Detect which cell encompasses the target text, then output its [x, y] center coordinate. 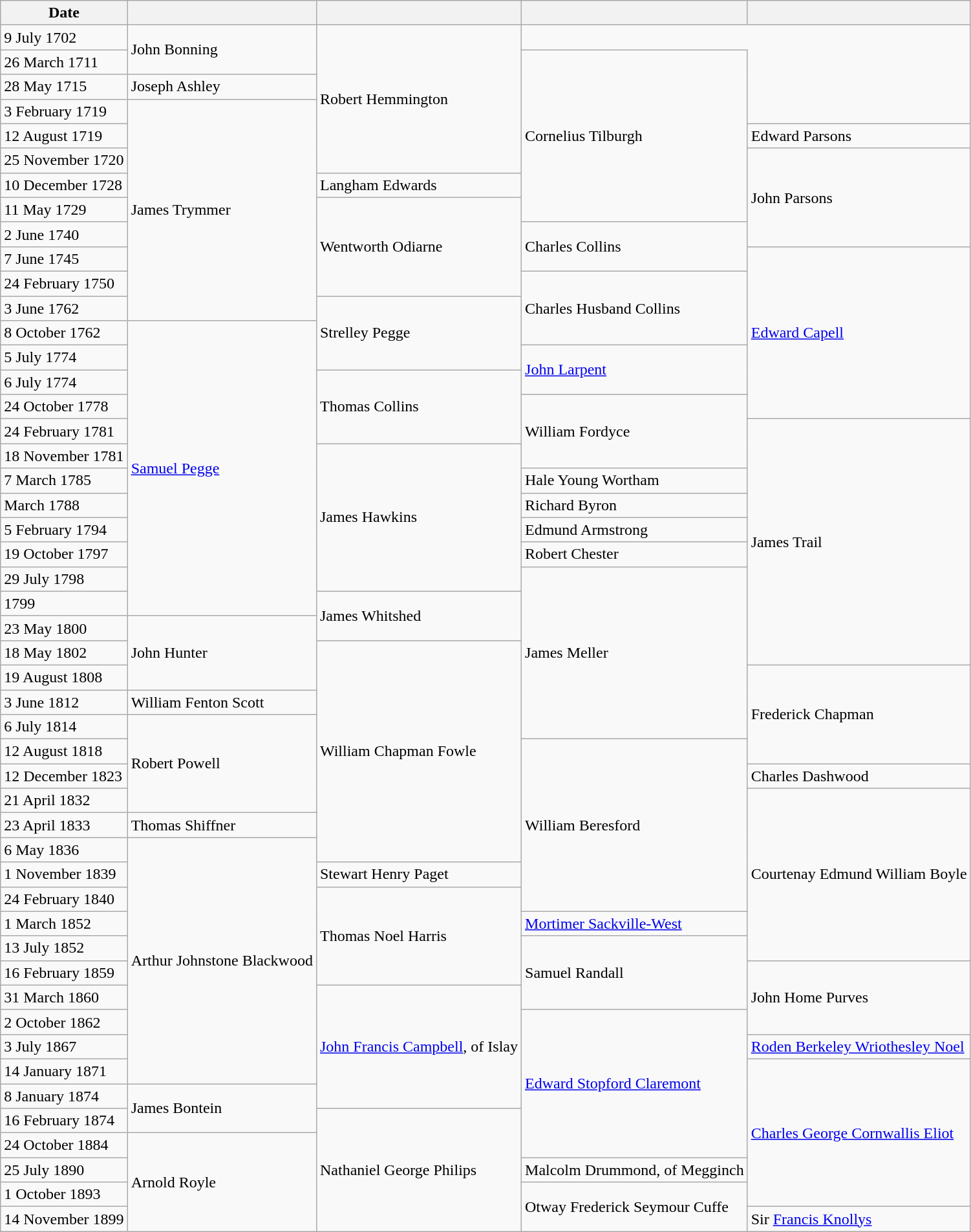
Joseph Ashley [222, 87]
Langham Edwards [419, 185]
Sir Francis Knollys [859, 1219]
Thomas Collins [419, 407]
John Bonning [222, 50]
23 May 1800 [64, 628]
John Francis Campbell, of Islay [419, 1046]
31 March 1860 [64, 997]
24 February 1750 [64, 283]
14 January 1871 [64, 1071]
23 April 1833 [64, 825]
7 March 1785 [64, 481]
Robert Powell [222, 764]
25 July 1890 [64, 1170]
2 June 1740 [64, 234]
Edward Capell [859, 332]
James Trymmer [222, 210]
James Bontein [222, 1108]
24 October 1884 [64, 1145]
Mortimer Sackville-West [635, 924]
3 July 1867 [64, 1046]
Charles Husband Collins [635, 308]
6 May 1836 [64, 850]
9 July 1702 [64, 38]
16 February 1859 [64, 973]
Samuel Pegge [222, 468]
19 October 1797 [64, 554]
Stewart Henry Paget [419, 874]
John Parsons [859, 197]
William Chapman Fowle [419, 751]
10 December 1728 [64, 185]
2 October 1862 [64, 1022]
John Larpent [635, 370]
Cornelius Tilburgh [635, 136]
Thomas Shiffner [222, 825]
Frederick Chapman [859, 714]
William Beresford [635, 825]
1 March 1852 [64, 924]
29 July 1798 [64, 579]
12 August 1818 [64, 751]
Richard Byron [635, 505]
March 1788 [64, 505]
28 May 1715 [64, 87]
Robert Chester [635, 554]
8 January 1874 [64, 1096]
Charles Collins [635, 246]
Wentworth Odiarne [419, 246]
21 April 1832 [64, 801]
James Trail [859, 542]
Malcolm Drummond, of Megginch [635, 1170]
Hale Young Wortham [635, 481]
26 March 1711 [64, 62]
5 February 1794 [64, 530]
3 February 1719 [64, 111]
1 October 1893 [64, 1194]
Courtenay Edmund William Boyle [859, 874]
Edward Parsons [859, 136]
John Hunter [222, 653]
25 November 1720 [64, 160]
1 November 1839 [64, 874]
1799 [64, 603]
6 July 1774 [64, 382]
Thomas Noel Harris [419, 936]
11 May 1729 [64, 210]
Arnold Royle [222, 1182]
Samuel Randall [635, 973]
12 December 1823 [64, 776]
14 November 1899 [64, 1219]
24 October 1778 [64, 407]
William Fordyce [635, 431]
Roden Berkeley Wriothesley Noel [859, 1046]
William Fenton Scott [222, 702]
24 February 1781 [64, 431]
James Hawkins [419, 517]
3 June 1762 [64, 308]
James Meller [635, 653]
19 August 1808 [64, 677]
Otway Frederick Seymour Cuffe [635, 1207]
6 July 1814 [64, 727]
13 July 1852 [64, 948]
Robert Hemmington [419, 99]
5 July 1774 [64, 358]
Charles George Cornwallis Eliot [859, 1132]
James Whitshed [419, 616]
Edmund Armstrong [635, 530]
18 May 1802 [64, 653]
3 June 1812 [64, 702]
Charles Dashwood [859, 776]
24 February 1840 [64, 899]
7 June 1745 [64, 259]
12 August 1719 [64, 136]
Strelley Pegge [419, 333]
8 October 1762 [64, 333]
16 February 1874 [64, 1121]
Nathaniel George Philips [419, 1170]
John Home Purves [859, 997]
Date [64, 13]
18 November 1781 [64, 456]
Arthur Johnstone Blackwood [222, 961]
Edward Stopford Claremont [635, 1083]
